From the cell containing the given text, extract its center point as (X, Y) coordinate. 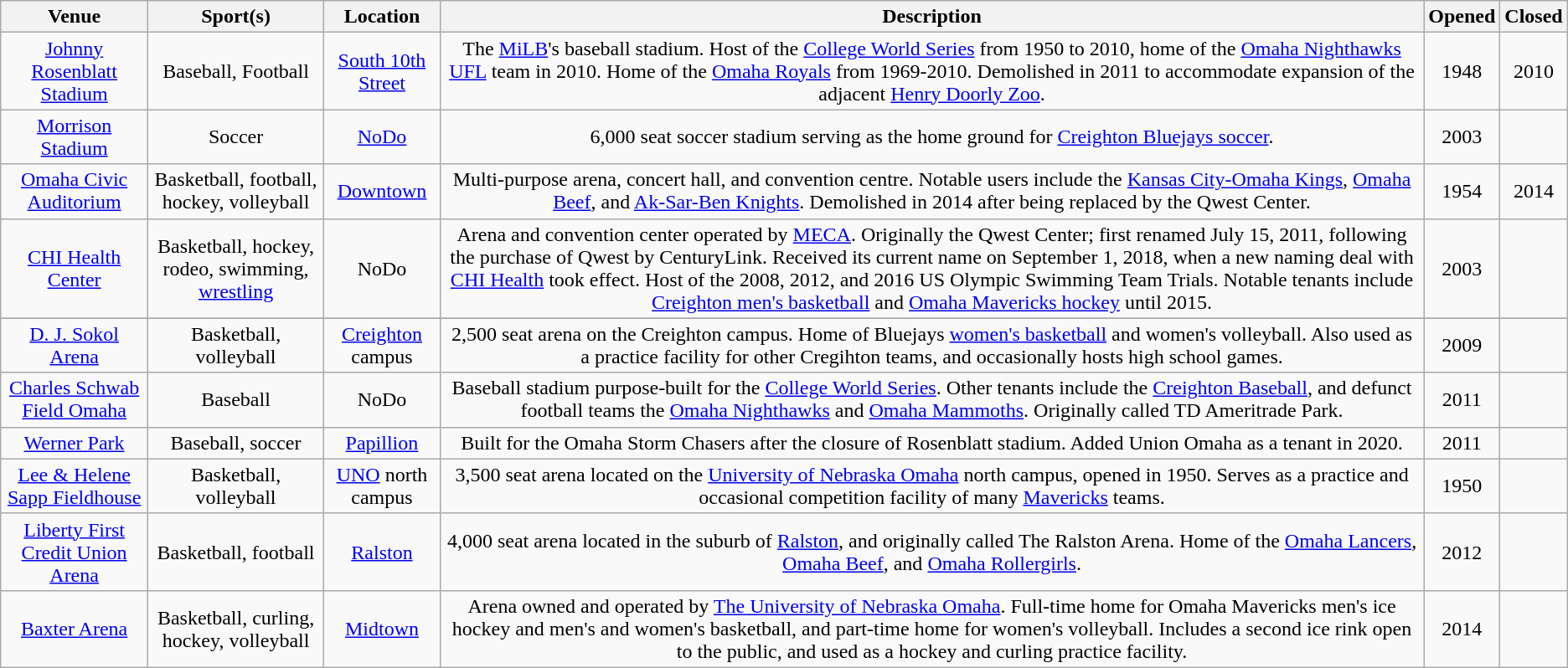
Closed (1534, 17)
Sport(s) (235, 17)
Omaha Civic Auditorium (75, 191)
Built for the Omaha Storm Chasers after the closure of Rosenblatt stadium. Added Union Omaha as a tenant in 2020. (931, 443)
Basketball, football (235, 552)
D. J. Sokol Arena (75, 345)
1954 (1462, 191)
2010 (1534, 71)
Location (382, 17)
Charles Schwab Field Omaha (75, 400)
Baseball, Football (235, 71)
Ralston (382, 552)
Venue (75, 17)
Midtown (382, 629)
Basketball, football, hockey, volleyball (235, 191)
Baseball, soccer (235, 443)
Lee & Helene Sapp Fieldhouse (75, 486)
6,000 seat soccer stadium serving as the home ground for Creighton Bluejays soccer. (931, 137)
1950 (1462, 486)
Johnny Rosenblatt Stadium (75, 71)
CHI Health Center (75, 268)
South 10th Street (382, 71)
Werner Park (75, 443)
Soccer (235, 137)
Basketball, hockey, rodeo, swimming, wrestling (235, 268)
2009 (1462, 345)
Papillion (382, 443)
Baxter Arena (75, 629)
UNO north campus (382, 486)
Baseball (235, 400)
Basketball, curling, hockey, volleyball (235, 629)
Opened (1462, 17)
1948 (1462, 71)
Downtown (382, 191)
Morrison Stadium (75, 137)
2012 (1462, 552)
Creighton campus (382, 345)
Description (931, 17)
Liberty First Credit Union Arena (75, 552)
